Identify which cell holds the provided text, then report its (X, Y) central coordinate. 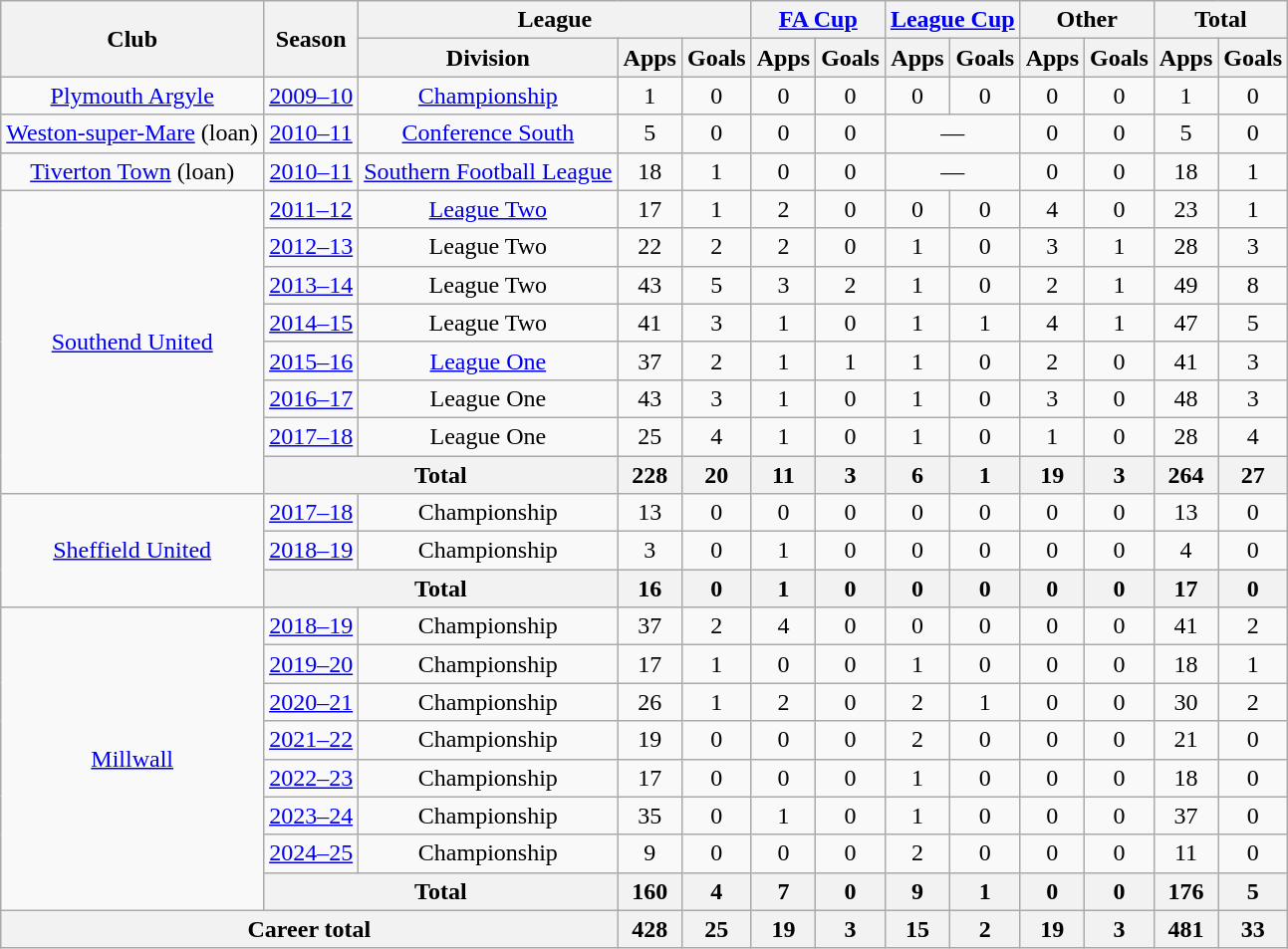
Other (1087, 20)
Plymouth Argyle (132, 96)
2019–20 (311, 664)
2011–12 (311, 209)
428 (649, 929)
48 (1185, 398)
2014–15 (311, 323)
Division (488, 58)
2012–13 (311, 247)
Season (311, 39)
Club (132, 39)
176 (1185, 891)
49 (1185, 285)
Conference South (488, 133)
League Cup (952, 20)
2023–24 (311, 816)
35 (649, 816)
23 (1185, 209)
47 (1185, 323)
Tiverton Town (loan) (132, 171)
Career total (309, 929)
15 (916, 929)
21 (1185, 740)
Southern Football League (488, 171)
Sheffield United (132, 551)
481 (1185, 929)
2015–16 (311, 360)
2022–23 (311, 778)
8 (1253, 285)
16 (649, 589)
2016–17 (311, 398)
160 (649, 891)
22 (649, 247)
2013–14 (311, 285)
2020–21 (311, 702)
FA Cup (818, 20)
27 (1253, 475)
Millwall (132, 759)
2009–10 (311, 96)
League (556, 20)
2024–25 (311, 853)
33 (1253, 929)
2021–22 (311, 740)
Weston-super-Mare (loan) (132, 133)
7 (783, 891)
Southend United (132, 342)
6 (916, 475)
228 (649, 475)
20 (716, 475)
264 (1185, 475)
30 (1185, 702)
26 (649, 702)
